Pinpoint the cell where the given text exists, returning its (x, y) midpoint coordinate. 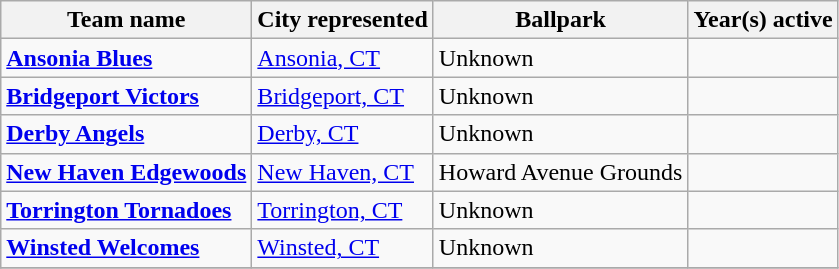
Winsted Welcomes (126, 248)
Ansonia Blues (126, 58)
Howard Avenue Grounds (560, 172)
New Haven, CT (342, 172)
Derby, CT (342, 134)
Year(s) active (763, 20)
Winsted, CT (342, 248)
New Haven Edgewoods (126, 172)
Ansonia, CT (342, 58)
Ballpark (560, 20)
Bridgeport Victors (126, 96)
Torrington Tornadoes (126, 210)
Bridgeport, CT (342, 96)
Torrington, CT (342, 210)
City represented (342, 20)
Team name (126, 20)
Derby Angels (126, 134)
